For the text-containing cell, return its midpoint in [X, Y] coordinate format. 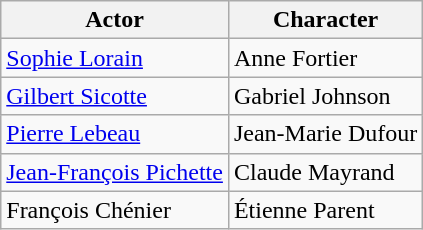
Étienne Parent [325, 210]
Jean-Marie Dufour [325, 134]
Sophie Lorain [115, 58]
Claude Mayrand [325, 172]
Actor [115, 20]
Jean-François Pichette [115, 172]
Character [325, 20]
Gabriel Johnson [325, 96]
Anne Fortier [325, 58]
Gilbert Sicotte [115, 96]
Pierre Lebeau [115, 134]
François Chénier [115, 210]
